For the text-containing cell, return its midpoint in [X, Y] coordinate format. 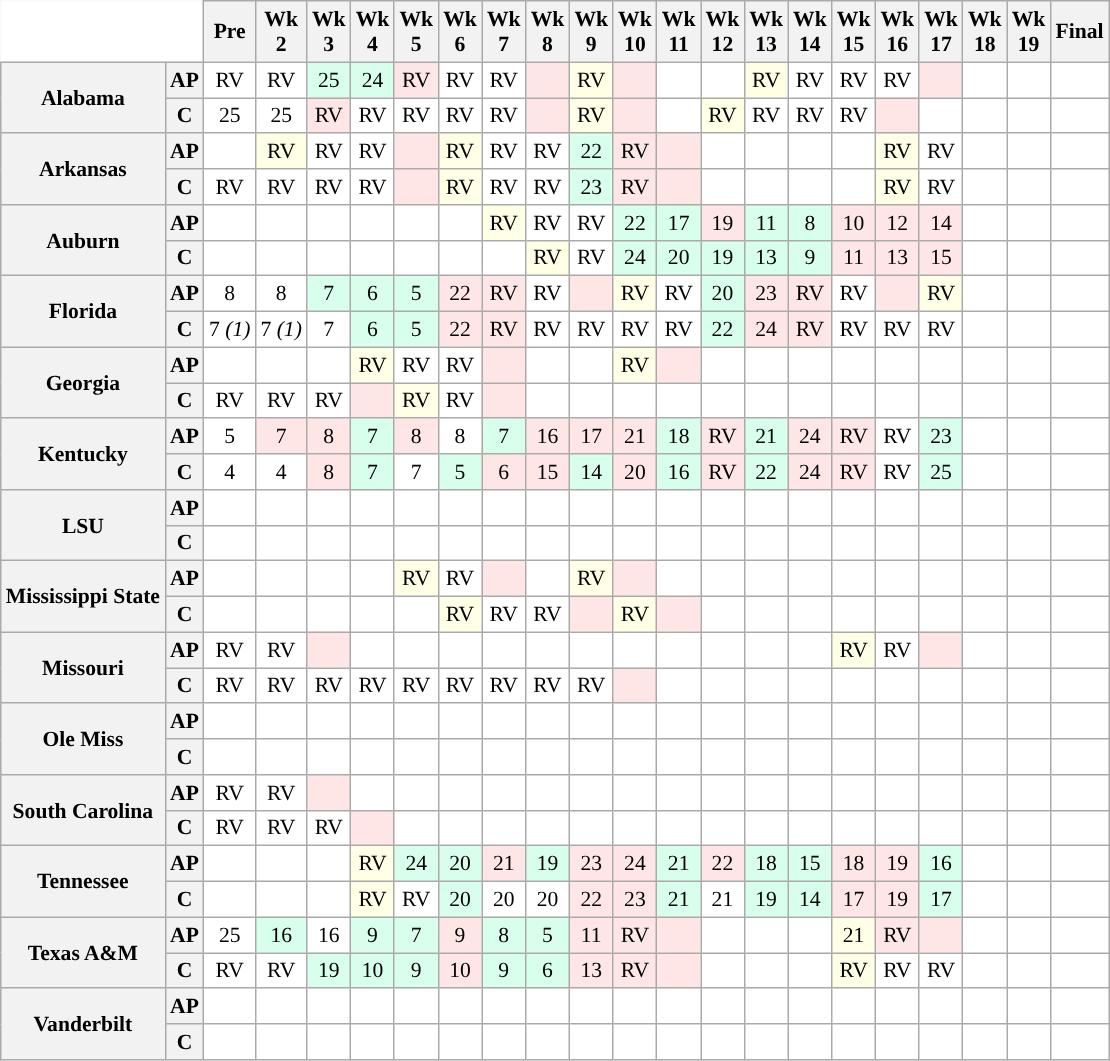
Kentucky [83, 454]
Missouri [83, 668]
South Carolina [83, 810]
Alabama [83, 98]
Wk12 [723, 32]
Vanderbilt [83, 1024]
Wk10 [635, 32]
Wk15 [854, 32]
Wk14 [810, 32]
Wk2 [280, 32]
Wk5 [416, 32]
Final [1079, 32]
Wk9 [591, 32]
Tennessee [83, 882]
Wk7 [504, 32]
Wk19 [1029, 32]
Wk17 [941, 32]
Pre [230, 32]
Wk3 [329, 32]
Arkansas [83, 170]
Georgia [83, 382]
Wk13 [766, 32]
Wk11 [679, 32]
Wk4 [373, 32]
Wk8 [548, 32]
Ole Miss [83, 740]
Mississippi State [83, 596]
Wk6 [460, 32]
Wk16 [897, 32]
Wk18 [985, 32]
Texas A&M [83, 952]
LSU [83, 526]
Auburn [83, 240]
Florida [83, 312]
12 [897, 223]
